Locate the cell with the specified text and output its [x, y] center coordinate. 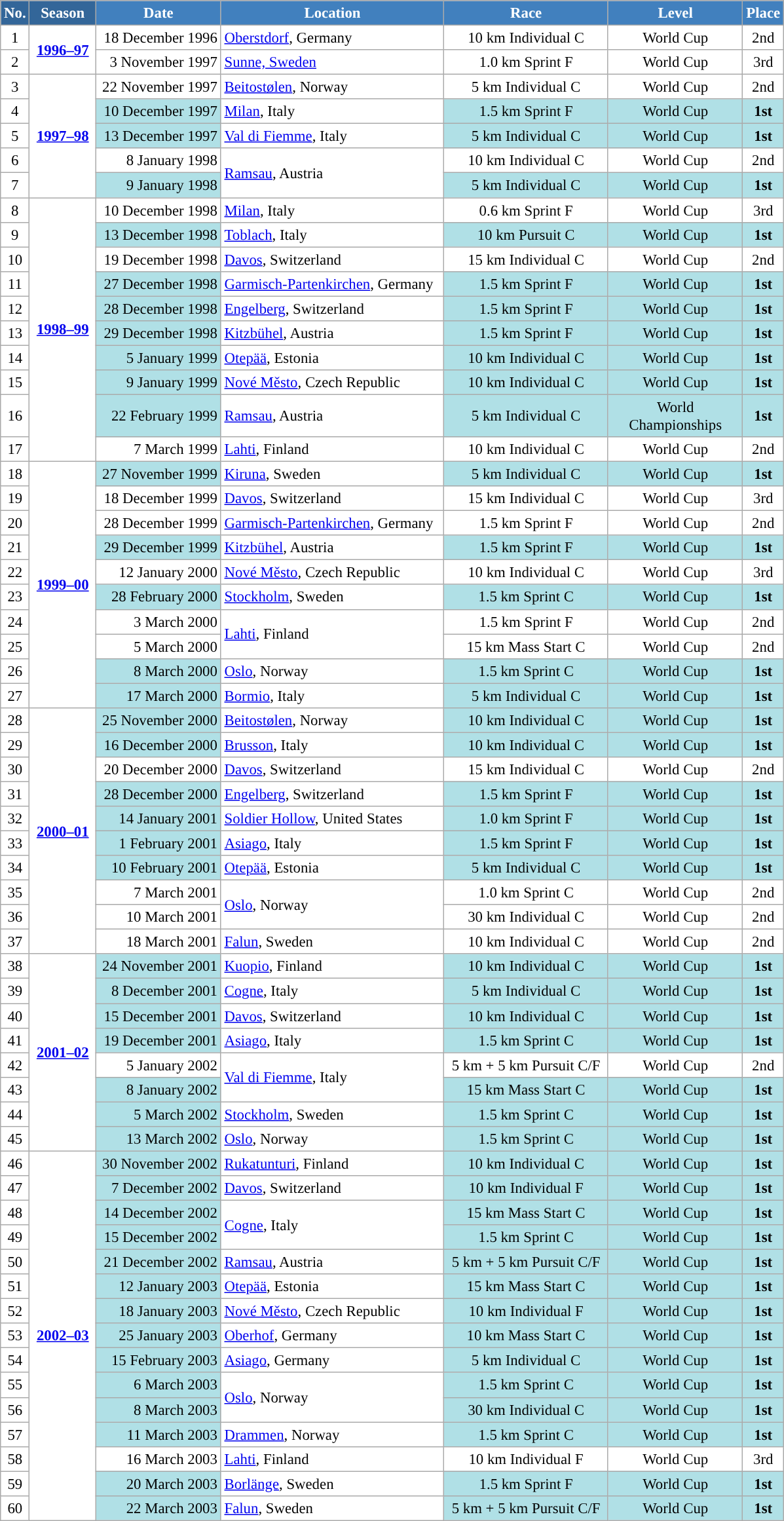
48 [15, 1212]
44 [15, 1114]
21 [15, 548]
43 [15, 1089]
42 [15, 1065]
1 February 2001 [159, 844]
33 [15, 844]
1.0 km Sprint C [527, 893]
29 December 1998 [159, 333]
23 [15, 597]
14 January 2001 [159, 819]
Level [675, 13]
29 December 1999 [159, 548]
26 [15, 671]
58 [15, 1459]
15 December 2001 [159, 1016]
25 January 2003 [159, 1336]
24 [15, 622]
20 [15, 523]
Soldier Hollow, United States [333, 819]
21 December 2002 [159, 1262]
39 [15, 991]
11 [15, 284]
5 January 1999 [159, 358]
56 [15, 1410]
1999–00 [63, 585]
16 [15, 415]
Place [763, 13]
3 [15, 87]
14 December 2002 [159, 1212]
25 [15, 647]
49 [15, 1237]
25 November 2000 [159, 721]
13 December 1997 [159, 136]
5 March 2002 [159, 1114]
0.6 km Sprint F [527, 210]
2001–02 [63, 1052]
Brusson, Italy [333, 745]
1998–99 [63, 330]
41 [15, 1040]
7 December 2002 [159, 1188]
10 December 1998 [159, 210]
1 [15, 38]
22 March 2003 [159, 1509]
30 [15, 770]
10 km Pursuit C [527, 235]
9 [15, 235]
54 [15, 1361]
51 [15, 1286]
No. [15, 13]
World Championships [675, 415]
Oberhof, Germany [333, 1336]
13 [15, 333]
12 January 2000 [159, 573]
18 [15, 474]
5 [15, 136]
10 March 2001 [159, 917]
Borlänge, Sweden [333, 1484]
6 [15, 160]
9 January 1999 [159, 383]
60 [15, 1509]
50 [15, 1262]
16 December 2000 [159, 745]
15 [15, 383]
32 [15, 819]
20 December 2000 [159, 770]
13 December 1998 [159, 235]
35 [15, 893]
Sunne, Sweden [333, 62]
31 [15, 794]
7 [15, 185]
59 [15, 1484]
53 [15, 1336]
57 [15, 1435]
Date [159, 13]
17 [15, 449]
8 January 1998 [159, 160]
24 November 2001 [159, 966]
1997–98 [63, 136]
Race [527, 13]
3 November 1997 [159, 62]
40 [15, 1016]
28 February 2000 [159, 597]
Kuopio, Finland [333, 966]
12 [15, 309]
Asiago, Germany [333, 1361]
28 December 1998 [159, 309]
45 [15, 1139]
27 December 1998 [159, 284]
Drammen, Norway [333, 1435]
3 March 2000 [159, 622]
7 March 2001 [159, 893]
8 January 2002 [159, 1089]
27 November 1999 [159, 474]
7 March 1999 [159, 449]
38 [15, 966]
9 January 1998 [159, 185]
1996–97 [63, 50]
13 March 2002 [159, 1139]
Rukatunturi, Finland [333, 1163]
8 December 2001 [159, 991]
4 [15, 111]
2002–03 [63, 1336]
18 January 2003 [159, 1311]
Location [333, 13]
28 [15, 721]
19 [15, 498]
19 December 2001 [159, 1040]
28 December 1999 [159, 523]
10 [15, 259]
Season [63, 13]
55 [15, 1385]
15 December 2002 [159, 1237]
16 March 2003 [159, 1459]
Bormio, Italy [333, 696]
14 [15, 358]
46 [15, 1163]
34 [15, 868]
8 March 2000 [159, 671]
47 [15, 1188]
37 [15, 942]
19 December 1998 [159, 259]
27 [15, 696]
36 [15, 917]
22 [15, 573]
10 December 1997 [159, 111]
20 March 2003 [159, 1484]
18 March 2001 [159, 942]
2 [15, 62]
17 March 2000 [159, 696]
5 January 2002 [159, 1065]
28 December 2000 [159, 794]
8 March 2003 [159, 1410]
22 February 1999 [159, 415]
30 November 2002 [159, 1163]
11 March 2003 [159, 1435]
5 March 2000 [159, 647]
18 December 1996 [159, 38]
22 November 1997 [159, 87]
Toblach, Italy [333, 235]
Oberstdorf, Germany [333, 38]
10 February 2001 [159, 868]
8 [15, 210]
6 March 2003 [159, 1385]
52 [15, 1311]
29 [15, 745]
12 January 2003 [159, 1286]
2000–01 [63, 831]
18 December 1999 [159, 498]
Kiruna, Sweden [333, 474]
15 February 2003 [159, 1361]
10 km Mass Start C [527, 1336]
